Detect which cell encompasses the target text, then output its (X, Y) center coordinate. 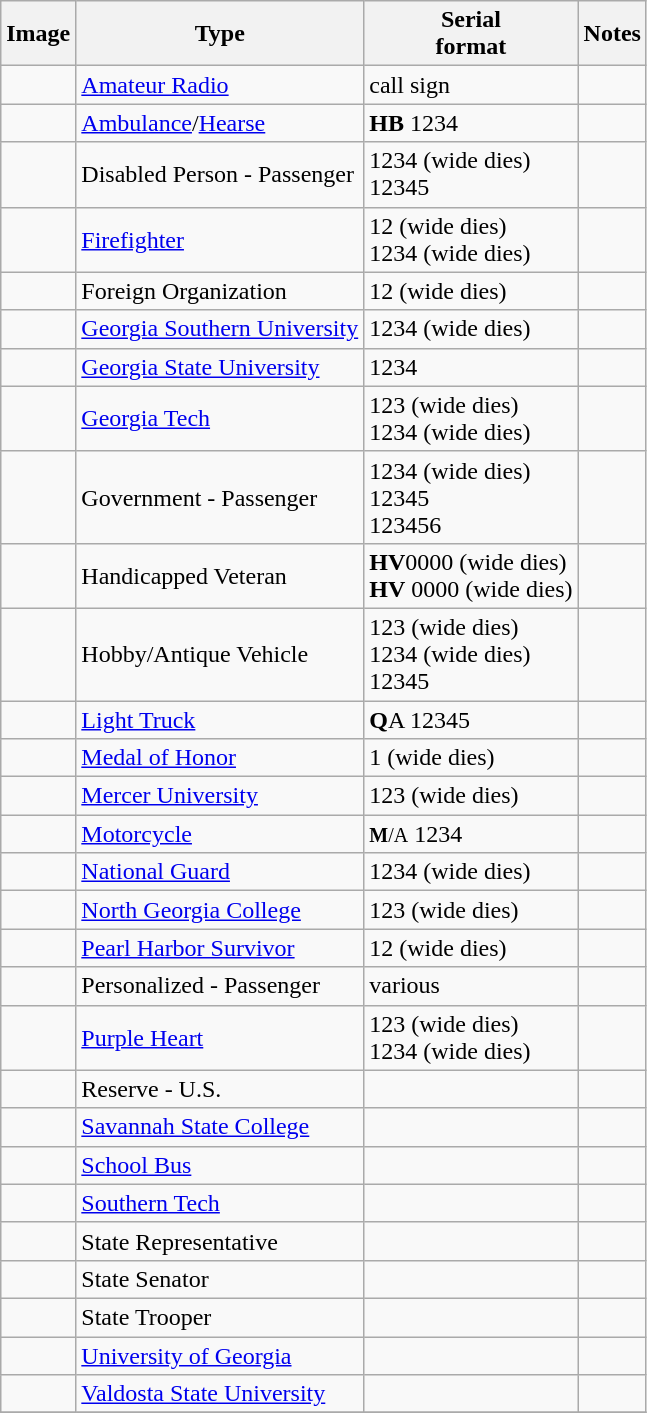
1 (wide dies) (471, 758)
Valdosta State University (220, 1394)
Purple Heart (220, 1038)
123 (wide dies)1234 (wide dies)12345 (471, 654)
Personalized - Passenger (220, 986)
12 (wide dies)1234 (wide dies) (471, 240)
Amateur Radio (220, 85)
Reserve - U.S. (220, 1089)
Government - Passenger (220, 497)
Georgia Southern University (220, 329)
Disabled Person - Passenger (220, 174)
HB 1234 (471, 123)
Ambulance/Hearse (220, 123)
Georgia State University (220, 367)
Savannah State College (220, 1127)
Pearl Harbor Survivor (220, 948)
Southern Tech (220, 1203)
University of Georgia (220, 1355)
Mercer University (220, 796)
Firefighter (220, 240)
Notes (612, 34)
Light Truck (220, 719)
Image (38, 34)
HV0000 (wide dies)HV 0000 (wide dies) (471, 576)
State Trooper (220, 1317)
1234 (wide dies)12345 (471, 174)
1234 (wide dies)12345123456 (471, 497)
call sign (471, 85)
Handicapped Veteran (220, 576)
Foreign Organization (220, 291)
Georgia Tech (220, 418)
State Representative (220, 1241)
Medal of Honor (220, 758)
1234 (471, 367)
North Georgia College (220, 910)
M/A 1234 (471, 834)
various (471, 986)
Hobby/Antique Vehicle (220, 654)
National Guard (220, 872)
School Bus (220, 1165)
Type (220, 34)
State Senator (220, 1279)
Motorcycle (220, 834)
QA 12345 (471, 719)
Serialformat (471, 34)
